Locate the cell with the specified text and output its [X, Y] center coordinate. 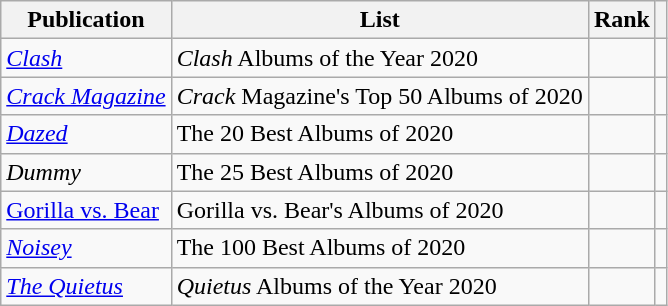
Gorilla vs. Bear's Albums of 2020 [380, 210]
Noisey [86, 248]
Crack Magazine's Top 50 Albums of 2020 [380, 96]
Dummy [86, 172]
The 25 Best Albums of 2020 [380, 172]
Publication [86, 20]
The 20 Best Albums of 2020 [380, 134]
Gorilla vs. Bear [86, 210]
Clash [86, 58]
Crack Magazine [86, 96]
The Quietus [86, 286]
Rank [622, 20]
List [380, 20]
Clash Albums of the Year 2020 [380, 58]
The 100 Best Albums of 2020 [380, 248]
Quietus Albums of the Year 2020 [380, 286]
Dazed [86, 134]
